Pinpoint the cell where the given text exists, returning its [x, y] midpoint coordinate. 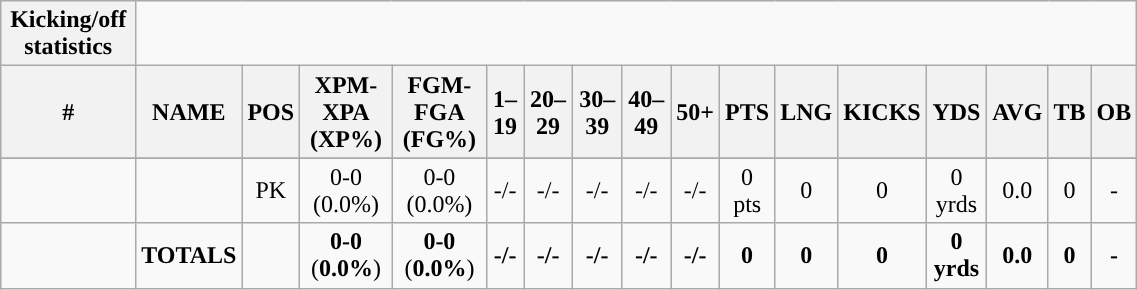
40–49 [646, 112]
0 pts [748, 190]
# [68, 112]
AVG [1018, 112]
FGM-FGA (FG%) [439, 112]
LNG [806, 112]
POS [271, 112]
OB [1114, 112]
20–29 [548, 112]
NAME [189, 112]
KICKS [882, 112]
TOTALS [189, 256]
YDS [956, 112]
1–19 [506, 112]
PK [271, 190]
Kicking/off statistics [68, 34]
XPM-XPA (XP%) [346, 112]
30–39 [598, 112]
50+ [696, 112]
TB [1070, 112]
PTS [748, 112]
